Determine the [x, y] coordinate at the center of the cell enclosing the given text.  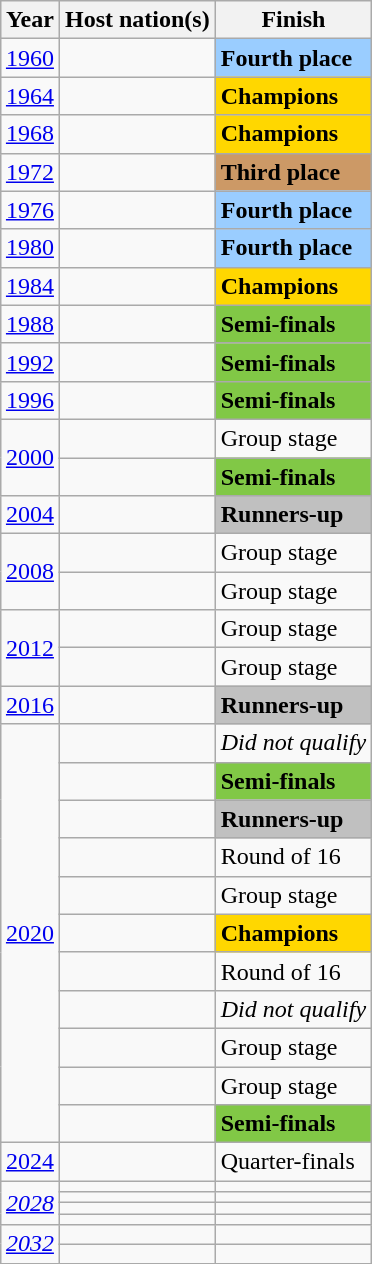
1992 [30, 362]
1972 [30, 172]
2016 [30, 705]
2008 [30, 572]
Year [30, 20]
Finish [293, 20]
1964 [30, 96]
1984 [30, 286]
2000 [30, 457]
2020 [30, 934]
1988 [30, 324]
1960 [30, 58]
Third place [293, 172]
2012 [30, 648]
1968 [30, 134]
1976 [30, 210]
2004 [30, 515]
1980 [30, 248]
2032 [30, 1244]
2024 [30, 1162]
Host nation(s) [137, 20]
Quarter-finals [293, 1162]
1996 [30, 400]
2028 [30, 1203]
